Return the [x, y] coordinate for the center point of the cell that contains the specified text.  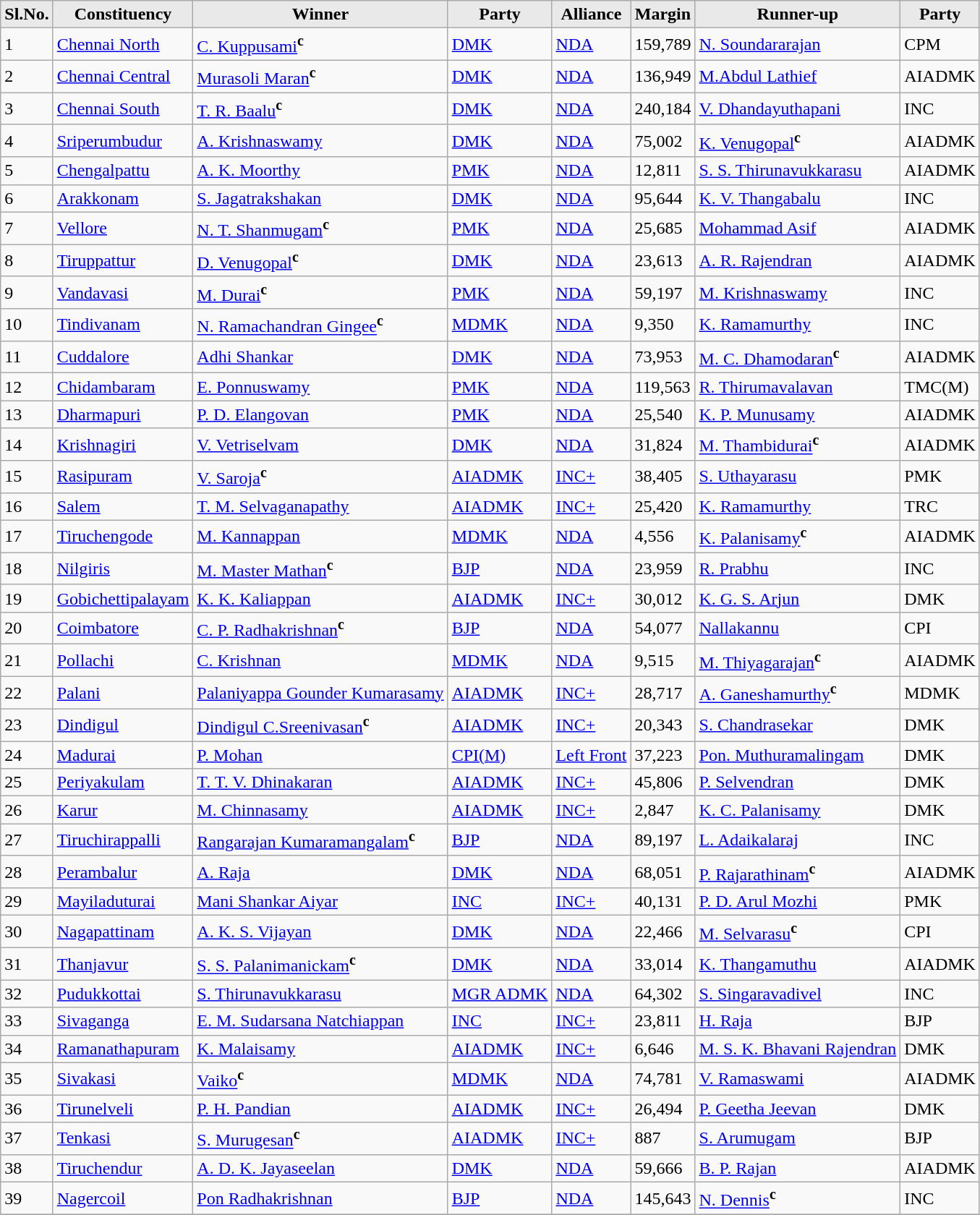
Vandavasi [123, 292]
45,806 [662, 783]
S. S. Thirunavukkarasu [798, 171]
D. Venugopalc [320, 260]
25,540 [662, 414]
P. Geetha Jeevan [798, 1109]
23,613 [662, 260]
37 [27, 1138]
1 [27, 45]
Tirunelveli [123, 1109]
C. P. Radhakrishnanc [320, 628]
Murasoli Maranc [320, 77]
Dindigul C.Sreenivasanc [320, 725]
Pudukkottai [123, 994]
Tenkasi [123, 1138]
27 [27, 840]
K. K. Kaliappan [320, 598]
Sl.No. [27, 14]
Constituency [123, 14]
Karur [123, 810]
4,556 [662, 537]
59,666 [662, 1168]
9 [27, 292]
E. Ponnuswamy [320, 387]
8 [27, 260]
12,811 [662, 171]
Pon. Muthuramalingam [798, 755]
A. K. Moorthy [320, 171]
25,685 [662, 229]
75,002 [662, 140]
23 [27, 725]
136,949 [662, 77]
Tindivanam [123, 325]
Winner [320, 14]
P. D. Elangovan [320, 414]
Dharmapuri [123, 414]
Mani Shankar Aiyar [320, 902]
119,563 [662, 387]
31 [27, 965]
Pon Radhakrishnan [320, 1199]
Tiruppattur [123, 260]
17 [27, 537]
Arakkonam [123, 198]
37,223 [662, 755]
M. Duraic [320, 292]
18 [27, 568]
M. Chinnasamy [320, 810]
Nallakannu [798, 628]
4 [27, 140]
Mayiladuturai [123, 902]
Salem [123, 506]
39 [27, 1199]
11 [27, 357]
MGR ADMK [500, 994]
Runner-up [798, 14]
Mohammad Asif [798, 229]
25 [27, 783]
Vellore [123, 229]
89,197 [662, 840]
2,847 [662, 810]
Chidambaram [123, 387]
Palaniyappa Gounder Kumarasamy [320, 693]
S. S. Palanimanickamc [320, 965]
A. Krishnaswamy [320, 140]
54,077 [662, 628]
CPM [940, 45]
S. Murugesanc [320, 1138]
20 [27, 628]
59,197 [662, 292]
25,420 [662, 506]
S. Uthayarasu [798, 477]
Tiruchirappalli [123, 840]
P. Rajarathinamc [798, 872]
Pollachi [123, 661]
Rasipuram [123, 477]
26,494 [662, 1109]
38 [27, 1168]
73,953 [662, 357]
N. Soundararajan [798, 45]
Periyakulam [123, 783]
24 [27, 755]
M. Thiyagarajanc [798, 661]
C. Krishnan [320, 661]
22,466 [662, 931]
23,959 [662, 568]
5 [27, 171]
159,789 [662, 45]
95,644 [662, 198]
16 [27, 506]
TRC [940, 506]
Vaikoc [320, 1079]
3 [27, 108]
Alliance [592, 14]
P. H. Pandian [320, 1109]
29 [27, 902]
Palani [123, 693]
6,646 [662, 1049]
S. Jagatrakshakan [320, 198]
Adhi Shankar [320, 357]
Krishnagiri [123, 444]
A. K. S. Vijayan [320, 931]
V. Vetriselvam [320, 444]
CPI(M) [500, 755]
68,051 [662, 872]
38,405 [662, 477]
N. Ramachandran Gingeec [320, 325]
2 [27, 77]
74,781 [662, 1079]
Chennai Central [123, 77]
64,302 [662, 994]
7 [27, 229]
14 [27, 444]
P. Mohan [320, 755]
M. Selvarasuc [798, 931]
K. Palanisamyc [798, 537]
35 [27, 1079]
M. S. K. Bhavani Rajendran [798, 1049]
21 [27, 661]
Dindigul [123, 725]
M. Krishnaswamy [798, 292]
6 [27, 198]
15 [27, 477]
K. Venugopalc [798, 140]
30,012 [662, 598]
31,824 [662, 444]
13 [27, 414]
P. Selvendran [798, 783]
33 [27, 1021]
S. Singaravadivel [798, 994]
H. Raja [798, 1021]
Perambalur [123, 872]
C. Kuppusamic [320, 45]
32 [27, 994]
R. Prabhu [798, 568]
T. R. Baaluc [320, 108]
K. G. S. Arjun [798, 598]
T. M. Selvaganapathy [320, 506]
Chennai South [123, 108]
A. R. Rajendran [798, 260]
N. Dennisc [798, 1199]
E. M. Sudarsana Natchiappan [320, 1021]
K. P. Munusamy [798, 414]
K. Thangamuthu [798, 965]
Thanjavur [123, 965]
40,131 [662, 902]
145,643 [662, 1199]
Chengalpattu [123, 171]
V. Ramaswami [798, 1079]
Tiruchengode [123, 537]
M. Master Mathanc [320, 568]
L. Adaikalaraj [798, 840]
22 [27, 693]
Sriperumbudur [123, 140]
26 [27, 810]
23,811 [662, 1021]
M. Thambiduraic [798, 444]
A. D. K. Jayaseelan [320, 1168]
12 [27, 387]
28,717 [662, 693]
Coimbatore [123, 628]
Sivakasi [123, 1079]
M. C. Dhamodaranc [798, 357]
V. Dhandayuthapani [798, 108]
887 [662, 1138]
Left Front [592, 755]
N. T. Shanmugamc [320, 229]
Ramanathapuram [123, 1049]
A. Ganeshamurthyc [798, 693]
28 [27, 872]
10 [27, 325]
TMC(M) [940, 387]
34 [27, 1049]
P. D. Arul Mozhi [798, 902]
33,014 [662, 965]
30 [27, 931]
Gobichettipalayam [123, 598]
Cuddalore [123, 357]
9,515 [662, 661]
Rangarajan Kumaramangalamc [320, 840]
B. P. Rajan [798, 1168]
Nagapattinam [123, 931]
T. T. V. Dhinakaran [320, 783]
K. C. Palanisamy [798, 810]
A. Raja [320, 872]
M.Abdul Lathief [798, 77]
S. Thirunavukkarasu [320, 994]
R. Thirumavalavan [798, 387]
K. Malaisamy [320, 1049]
Chennai North [123, 45]
19 [27, 598]
K. V. Thangabalu [798, 198]
S. Arumugam [798, 1138]
Sivaganga [123, 1021]
240,184 [662, 108]
36 [27, 1109]
Madurai [123, 755]
Nagercoil [123, 1199]
Nilgiris [123, 568]
Tiruchendur [123, 1168]
S. Chandrasekar [798, 725]
V. Sarojac [320, 477]
20,343 [662, 725]
9,350 [662, 325]
Margin [662, 14]
M. Kannappan [320, 537]
